Determine the [X, Y] coordinate at the center of the cell enclosing the given text.  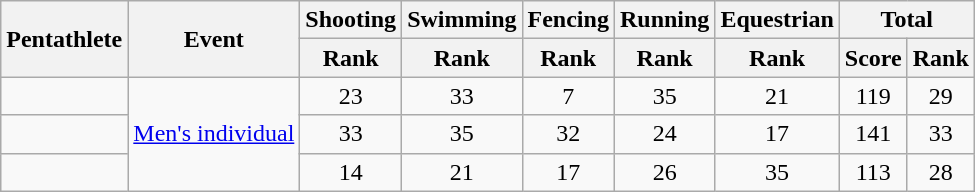
28 [940, 172]
Swimming [462, 20]
Equestrian [777, 20]
7 [568, 96]
32 [568, 134]
Shooting [351, 20]
14 [351, 172]
Total [906, 20]
Score [873, 58]
Running [664, 20]
141 [873, 134]
26 [664, 172]
Fencing [568, 20]
29 [940, 96]
Event [214, 39]
Men's individual [214, 134]
Pentathlete [64, 39]
23 [351, 96]
113 [873, 172]
119 [873, 96]
24 [664, 134]
